Return the [X, Y] coordinate for the center point of the cell that contains the specified text.  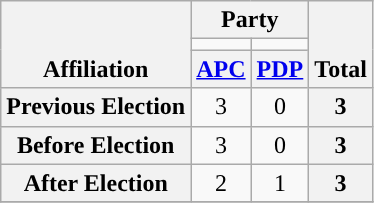
Previous Election [96, 107]
Party [250, 20]
Affiliation [96, 44]
PDP [280, 69]
After Election [96, 183]
APC [221, 69]
1 [280, 183]
Total [341, 44]
Before Election [96, 145]
2 [221, 183]
